From the cell containing the given text, extract its center point as [x, y] coordinate. 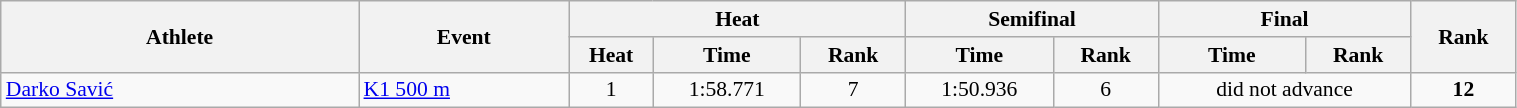
Darko Savić [180, 90]
did not advance [1284, 90]
Semifinal [1032, 19]
Athlete [180, 36]
Final [1284, 19]
K1 500 m [464, 90]
12 [1464, 90]
1:58.771 [726, 90]
7 [852, 90]
Event [464, 36]
6 [1106, 90]
1 [611, 90]
1:50.936 [980, 90]
